Locate the cell with the specified text and output its [X, Y] center coordinate. 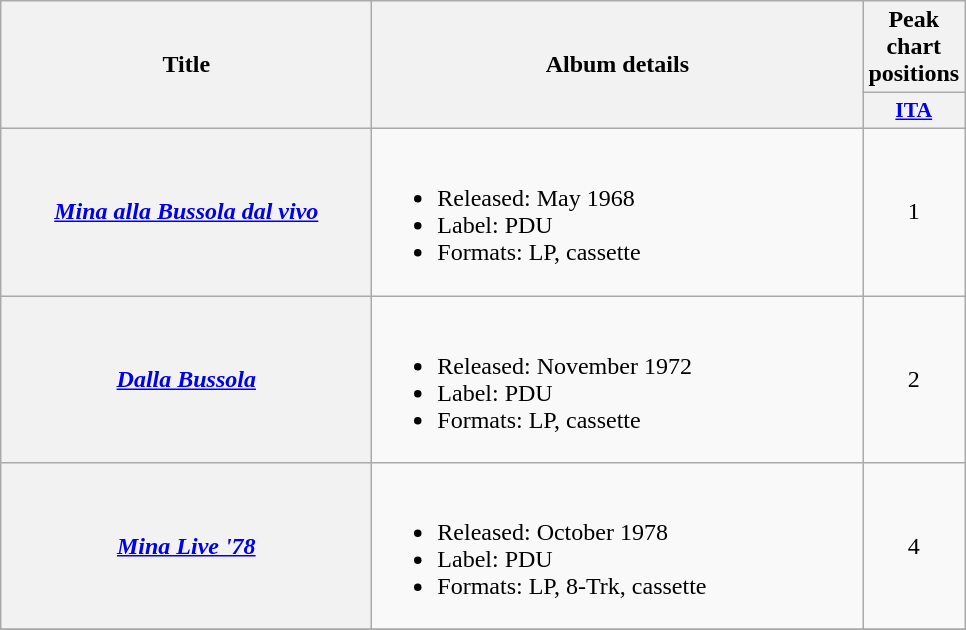
4 [914, 546]
Peakchartpositions [914, 47]
Dalla Bussola [186, 380]
ITA [914, 111]
Title [186, 65]
Released: May 1968Label: PDUFormats: LP, cassette [618, 212]
1 [914, 212]
2 [914, 380]
Mina alla Bussola dal vivo [186, 212]
Released: October 1978Label: PDUFormats: LP, 8-Trk, cassette [618, 546]
Released: November 1972Label: PDUFormats: LP, cassette [618, 380]
Album details [618, 65]
Mina Live '78 [186, 546]
